Output the [x, y] coordinate of the center of the cell containing the given text.  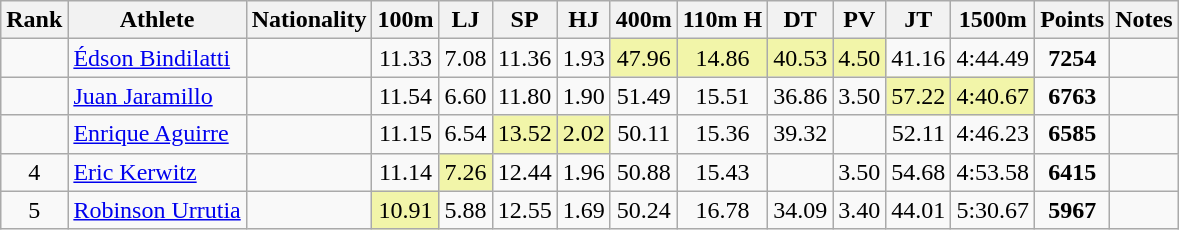
1500m [993, 20]
50.88 [644, 172]
6415 [1072, 172]
1.96 [584, 172]
15.51 [722, 96]
15.36 [722, 134]
7.08 [466, 58]
12.44 [524, 172]
Juan Jaramillo [157, 96]
PV [860, 20]
12.55 [524, 210]
5:30.67 [993, 210]
11.33 [406, 58]
41.16 [918, 58]
6.60 [466, 96]
Robinson Urrutia [157, 210]
Eric Kerwitz [157, 172]
11.15 [406, 134]
7254 [1072, 58]
44.01 [918, 210]
4:53.58 [993, 172]
Édson Bindilatti [157, 58]
Athlete [157, 20]
6763 [1072, 96]
50.11 [644, 134]
16.78 [722, 210]
Notes [1144, 20]
4.50 [860, 58]
5967 [1072, 210]
10.91 [406, 210]
1.69 [584, 210]
JT [918, 20]
36.86 [800, 96]
52.11 [918, 134]
4 [34, 172]
39.32 [800, 134]
1.90 [584, 96]
SP [524, 20]
15.43 [722, 172]
DT [800, 20]
3.40 [860, 210]
4:40.67 [993, 96]
11.54 [406, 96]
Nationality [309, 20]
50.24 [644, 210]
6585 [1072, 134]
51.49 [644, 96]
Points [1072, 20]
13.52 [524, 134]
11.14 [406, 172]
5 [34, 210]
11.36 [524, 58]
47.96 [644, 58]
Rank [34, 20]
34.09 [800, 210]
400m [644, 20]
Enrique Aguirre [157, 134]
14.86 [722, 58]
7.26 [466, 172]
6.54 [466, 134]
2.02 [584, 134]
11.80 [524, 96]
4:46.23 [993, 134]
57.22 [918, 96]
40.53 [800, 58]
100m [406, 20]
110m H [722, 20]
HJ [584, 20]
54.68 [918, 172]
1.93 [584, 58]
5.88 [466, 210]
LJ [466, 20]
4:44.49 [993, 58]
